Return the [X, Y] coordinate for the center point of the cell that contains the specified text.  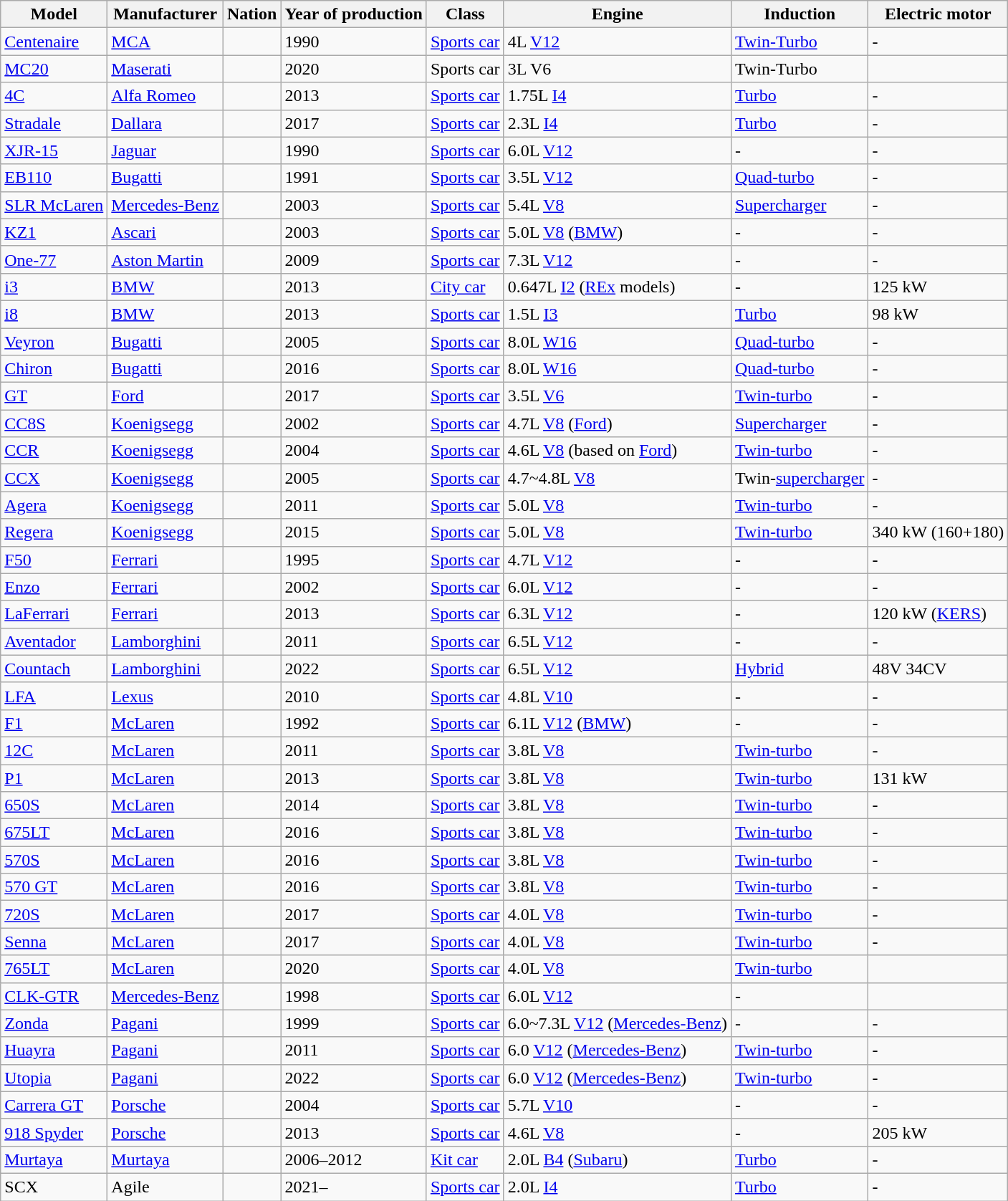
5.4L V8 [618, 205]
4.7~4.8L V8 [618, 478]
6.3L V12 [618, 614]
4.8L V10 [618, 696]
4.6L V8 (based on Ford) [618, 451]
CC8S [54, 424]
Ascari [165, 232]
125 kW [939, 287]
6.0~7.3L V12 (Mercedes-Benz) [618, 1023]
570S [54, 860]
5.0L V8 (BMW) [618, 232]
F1 [54, 723]
4.7L V12 [618, 560]
Carrera GT [54, 1105]
5.7L V10 [618, 1105]
675LT [54, 833]
1995 [354, 560]
Senna [54, 942]
Kit car [465, 1159]
One-77 [54, 259]
Class [465, 14]
SLR McLaren [54, 205]
Centenaire [54, 42]
12C [54, 750]
3L V6 [618, 69]
Utopia [54, 1078]
Agile [165, 1187]
Jaguar [165, 150]
Aston Martin [165, 259]
2021– [354, 1187]
P1 [54, 777]
i8 [54, 314]
Maserati [165, 69]
3.5L V12 [618, 178]
720S [54, 914]
LFA [54, 696]
1.5L I3 [618, 314]
Hybrid [800, 669]
Enzo [54, 587]
Countach [54, 669]
650S [54, 805]
3.5L V6 [618, 396]
2006–2012 [354, 1159]
4.6L V8 [618, 1132]
120 kW (KERS) [939, 614]
7.3L V12 [618, 259]
1998 [354, 996]
1991 [354, 178]
48V 34CV [939, 669]
Induction [800, 14]
Agera [54, 505]
918 Spyder [54, 1132]
F50 [54, 560]
570 GT [54, 887]
Electric motor [939, 14]
1999 [354, 1023]
KZ1 [54, 232]
SCX [54, 1187]
CLK-GTR [54, 996]
98 kW [939, 314]
1.75L I4 [618, 96]
CCR [54, 451]
0.647L I2 (REx models) [618, 287]
Year of production [354, 14]
Veyron [54, 342]
340 kW (160+180) [939, 532]
Aventador [54, 641]
Engine [618, 14]
2014 [354, 805]
2.0L B4 (Subaru) [618, 1159]
Huayra [54, 1051]
GT [54, 396]
Lexus [165, 696]
Ford [165, 396]
205 kW [939, 1132]
4.7L V8 (Ford) [618, 424]
Twin-supercharger [800, 478]
4L V12 [618, 42]
MCA [165, 42]
LaFerrari [54, 614]
6.1L V12 (BMW) [618, 723]
CCX [54, 478]
i3 [54, 287]
XJR-15 [54, 150]
2010 [354, 696]
1992 [354, 723]
2015 [354, 532]
Nation [251, 14]
Alfa Romeo [165, 96]
Zonda [54, 1023]
2009 [354, 259]
MC20 [54, 69]
Regera [54, 532]
EB110 [54, 178]
131 kW [939, 777]
Stradale [54, 123]
Manufacturer [165, 14]
Chiron [54, 369]
Model [54, 14]
2.0L I4 [618, 1187]
4C [54, 96]
2.3L I4 [618, 123]
Dallara [165, 123]
City car [465, 287]
765LT [54, 969]
